Extract the (X, Y) coordinate from the center of the cell holding the provided text.  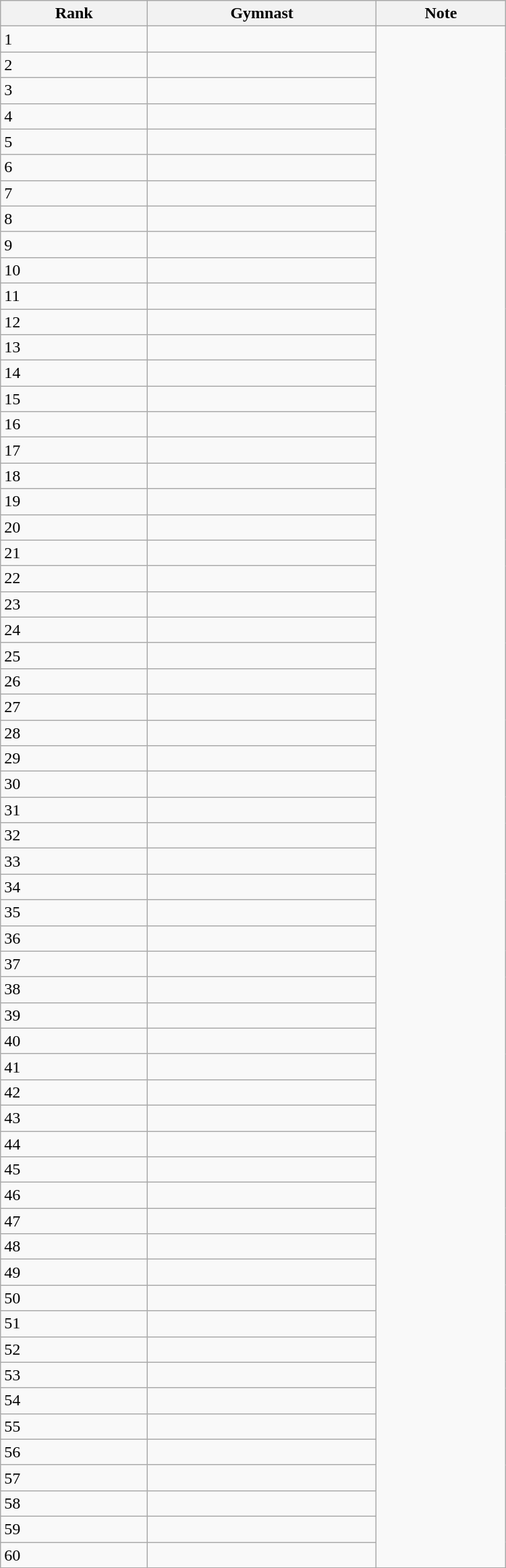
43 (74, 1118)
35 (74, 913)
39 (74, 1015)
3 (74, 90)
23 (74, 604)
Note (441, 13)
59 (74, 1529)
14 (74, 373)
21 (74, 553)
49 (74, 1272)
55 (74, 1426)
9 (74, 244)
52 (74, 1349)
54 (74, 1401)
50 (74, 1298)
57 (74, 1478)
38 (74, 990)
31 (74, 810)
1 (74, 39)
56 (74, 1452)
4 (74, 116)
30 (74, 784)
58 (74, 1503)
13 (74, 348)
47 (74, 1221)
5 (74, 142)
18 (74, 476)
24 (74, 630)
2 (74, 65)
37 (74, 964)
26 (74, 681)
25 (74, 655)
36 (74, 938)
17 (74, 450)
29 (74, 759)
20 (74, 527)
6 (74, 167)
12 (74, 322)
7 (74, 193)
28 (74, 732)
53 (74, 1375)
19 (74, 502)
42 (74, 1092)
27 (74, 707)
22 (74, 578)
Rank (74, 13)
8 (74, 219)
11 (74, 296)
60 (74, 1555)
51 (74, 1324)
16 (74, 425)
44 (74, 1144)
45 (74, 1170)
15 (74, 399)
48 (74, 1247)
41 (74, 1066)
40 (74, 1041)
10 (74, 270)
46 (74, 1195)
32 (74, 836)
34 (74, 887)
Gymnast (262, 13)
33 (74, 861)
